Extract the (x, y) coordinate from the center of the cell holding the provided text.  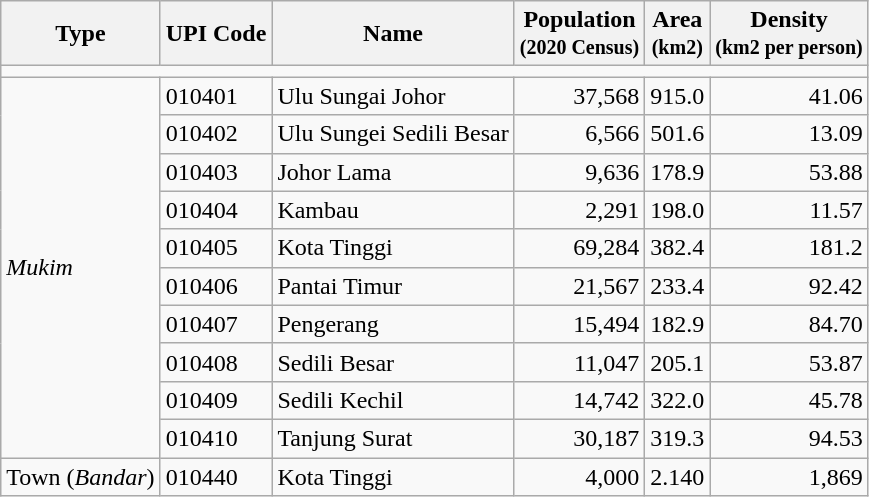
010407 (216, 324)
UPI Code (216, 34)
010403 (216, 172)
Sedili Besar (393, 362)
182.9 (678, 324)
53.87 (789, 362)
Kambau (393, 210)
2.140 (678, 477)
010401 (216, 96)
94.53 (789, 438)
Sedili Kechil (393, 400)
010406 (216, 286)
010410 (216, 438)
11.57 (789, 210)
41.06 (789, 96)
4,000 (579, 477)
198.0 (678, 210)
319.3 (678, 438)
92.42 (789, 286)
Mukim (80, 268)
Population(2020 Census) (579, 34)
010405 (216, 248)
21,567 (579, 286)
2,291 (579, 210)
69,284 (579, 248)
Name (393, 34)
501.6 (678, 134)
181.2 (789, 248)
Ulu Sungei Sedili Besar (393, 134)
010409 (216, 400)
010404 (216, 210)
233.4 (678, 286)
30,187 (579, 438)
53.88 (789, 172)
Pantai Timur (393, 286)
45.78 (789, 400)
6,566 (579, 134)
010408 (216, 362)
11,047 (579, 362)
Type (80, 34)
382.4 (678, 248)
1,869 (789, 477)
Town (Bandar) (80, 477)
Density(km2 per person) (789, 34)
9,636 (579, 172)
Pengerang (393, 324)
13.09 (789, 134)
Ulu Sungai Johor (393, 96)
15,494 (579, 324)
178.9 (678, 172)
010402 (216, 134)
84.70 (789, 324)
37,568 (579, 96)
14,742 (579, 400)
Tanjung Surat (393, 438)
010440 (216, 477)
Area(km2) (678, 34)
322.0 (678, 400)
205.1 (678, 362)
915.0 (678, 96)
Johor Lama (393, 172)
